Identify which cell holds the provided text, then report its [x, y] central coordinate. 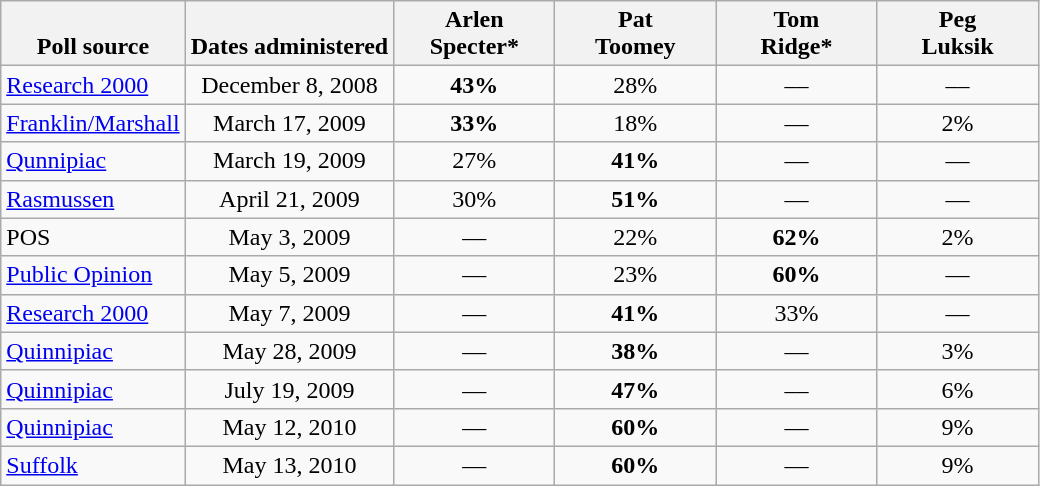
PegLuksik [958, 34]
March 19, 2009 [290, 161]
December 8, 2008 [290, 85]
27% [474, 161]
3% [958, 351]
Public Opinion [93, 275]
ArlenSpecter* [474, 34]
May 3, 2009 [290, 237]
18% [636, 123]
Rasmussen [93, 199]
POS [93, 237]
May 28, 2009 [290, 351]
Dates administered [290, 34]
30% [474, 199]
22% [636, 237]
Franklin/Marshall [93, 123]
Poll source [93, 34]
62% [796, 237]
PatToomey [636, 34]
May 13, 2010 [290, 465]
May 7, 2009 [290, 313]
6% [958, 389]
51% [636, 199]
47% [636, 389]
TomRidge* [796, 34]
23% [636, 275]
38% [636, 351]
28% [636, 85]
Suffolk [93, 465]
April 21, 2009 [290, 199]
43% [474, 85]
May 5, 2009 [290, 275]
May 12, 2010 [290, 427]
July 19, 2009 [290, 389]
Qunnipiac [93, 161]
March 17, 2009 [290, 123]
